Provide the (X, Y) coordinate of the cell's center where the given text is located.  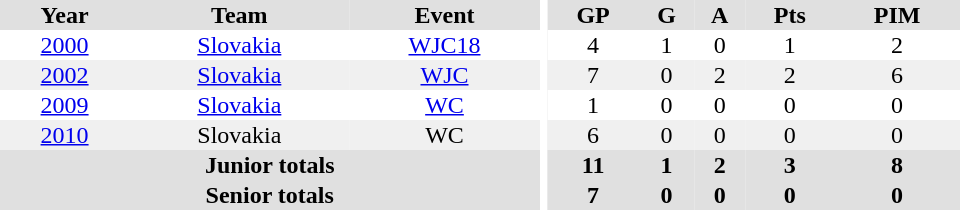
WJC (445, 75)
Senior totals (270, 195)
WJC18 (445, 45)
GP (593, 15)
Team (239, 15)
Event (445, 15)
PIM (897, 15)
2009 (64, 105)
8 (897, 165)
Year (64, 15)
2010 (64, 135)
A (720, 15)
Junior totals (270, 165)
3 (790, 165)
Pts (790, 15)
G (666, 15)
4 (593, 45)
2002 (64, 75)
11 (593, 165)
2000 (64, 45)
